From the cell containing the given text, extract its center point as [X, Y] coordinate. 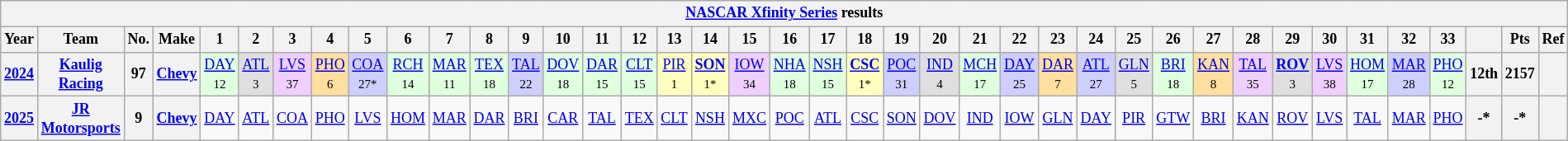
12th [1485, 74]
8 [489, 40]
NSH15 [827, 74]
CSC1* [865, 74]
NASCAR Xfinity Series results [784, 13]
19 [902, 40]
3 [292, 40]
21 [980, 40]
HOM [408, 119]
17 [827, 40]
GLN5 [1134, 74]
CLT15 [639, 74]
GTW [1173, 119]
13 [674, 40]
DOV [940, 119]
JR Motorsports [81, 119]
11 [603, 40]
DAR7 [1059, 74]
CSC [865, 119]
Pts [1519, 40]
No. [139, 40]
28 [1253, 40]
18 [865, 40]
IOW34 [750, 74]
TAL35 [1253, 74]
BRI18 [1173, 74]
12 [639, 40]
RCH14 [408, 74]
SON1* [710, 74]
5 [368, 40]
PIR1 [674, 74]
MCH17 [980, 74]
POC [789, 119]
CAR [563, 119]
DAY12 [220, 74]
14 [710, 40]
16 [789, 40]
1 [220, 40]
10 [563, 40]
97 [139, 74]
2157 [1519, 74]
Kaulig Racing [81, 74]
MAR11 [449, 74]
KAN8 [1214, 74]
NHA18 [789, 74]
22 [1020, 40]
TAL22 [526, 74]
TEX [639, 119]
6 [408, 40]
PIR [1134, 119]
ATL27 [1096, 74]
32 [1409, 40]
DAR15 [603, 74]
20 [940, 40]
Ref [1553, 40]
30 [1329, 40]
MXC [750, 119]
HOM17 [1367, 74]
ROV [1293, 119]
MAR28 [1409, 74]
29 [1293, 40]
IND4 [940, 74]
NSH [710, 119]
26 [1173, 40]
2025 [20, 119]
2 [256, 40]
IOW [1020, 119]
LVS38 [1329, 74]
TEX18 [489, 74]
2024 [20, 74]
PHO6 [330, 74]
ATL3 [256, 74]
CLT [674, 119]
7 [449, 40]
LVS37 [292, 74]
GLN [1059, 119]
COA27* [368, 74]
DAR [489, 119]
4 [330, 40]
KAN [1253, 119]
SON [902, 119]
ROV3 [1293, 74]
27 [1214, 40]
15 [750, 40]
31 [1367, 40]
Team [81, 40]
Year [20, 40]
COA [292, 119]
POC31 [902, 74]
24 [1096, 40]
33 [1448, 40]
DAY25 [1020, 74]
25 [1134, 40]
DOV18 [563, 74]
IND [980, 119]
23 [1059, 40]
Make [177, 40]
PHO12 [1448, 74]
